Determine the (X, Y) coordinate at the center of the cell enclosing the given text.  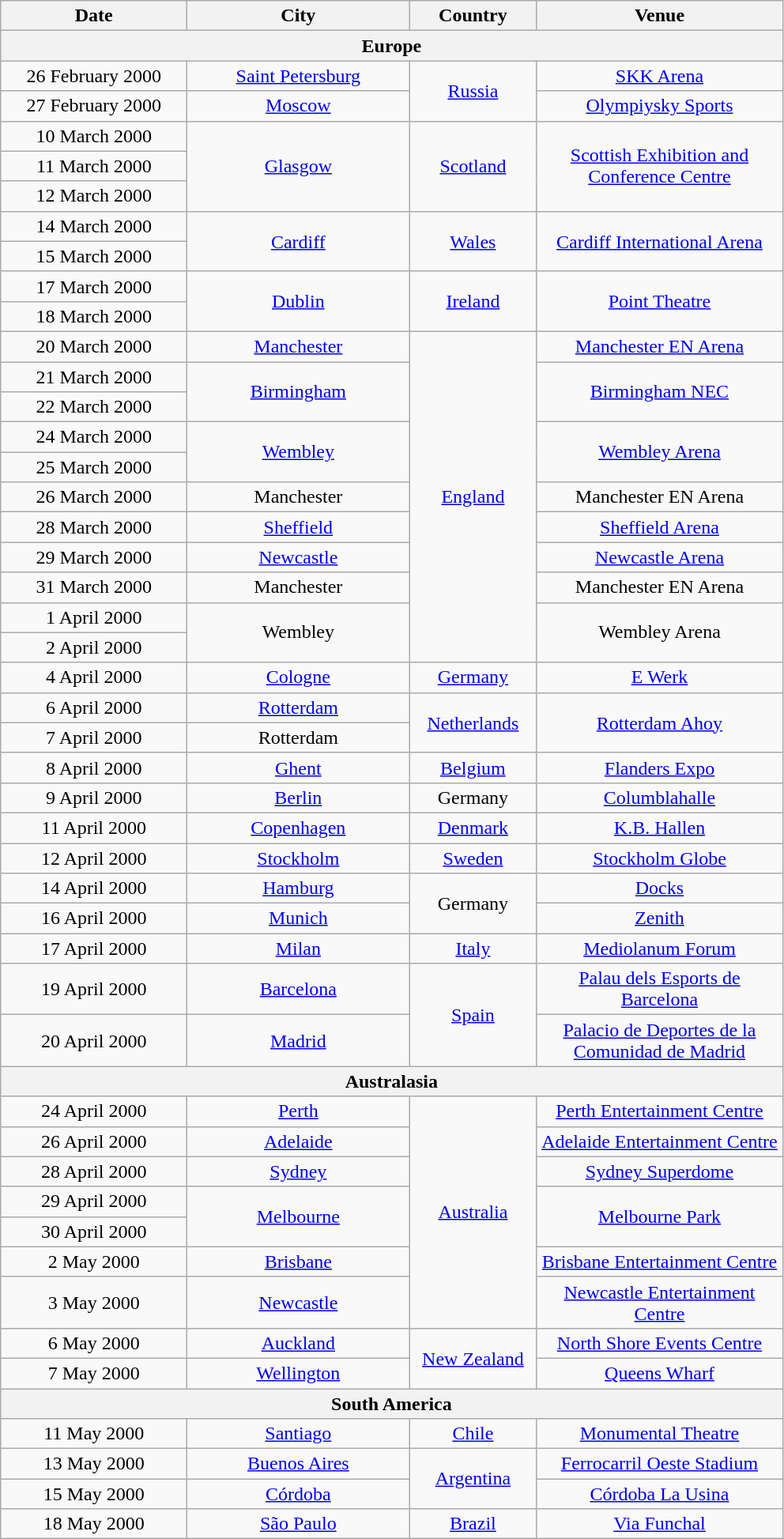
Olympiysky Sports (659, 106)
Adelaide Entertainment Centre (659, 1141)
Scottish Exhibition and Conference Centre (659, 166)
Cologne (299, 677)
21 March 2000 (94, 377)
6 May 2000 (94, 1343)
Sydney (299, 1171)
Italy (473, 949)
Belgium (473, 768)
9 April 2000 (94, 798)
Glasgow (299, 166)
11 March 2000 (94, 166)
26 February 2000 (94, 76)
Córdoba (299, 1494)
6 April 2000 (94, 707)
Berlin (299, 798)
Brisbane Entertainment Centre (659, 1262)
Docks (659, 888)
Brazil (473, 1524)
Saint Petersburg (299, 76)
25 March 2000 (94, 467)
Munich (299, 918)
Queens Wharf (659, 1373)
City (299, 16)
Ghent (299, 768)
Spain (473, 1015)
31 March 2000 (94, 587)
Venue (659, 16)
Point Theatre (659, 301)
2 May 2000 (94, 1262)
29 April 2000 (94, 1201)
24 April 2000 (94, 1111)
14 April 2000 (94, 888)
Via Funchal (659, 1524)
Russia (473, 91)
Sweden (473, 858)
Sydney Superdome (659, 1171)
Cardiff International Arena (659, 241)
Chile (473, 1434)
North Shore Events Centre (659, 1343)
Date (94, 16)
Milan (299, 949)
Wellington (299, 1373)
Columblahalle (659, 798)
Ireland (473, 301)
New Zealand (473, 1358)
Melbourne (299, 1216)
20 March 2000 (94, 346)
22 March 2000 (94, 407)
4 April 2000 (94, 677)
Dublin (299, 301)
Palau dels Esports de Barcelona (659, 990)
Madrid (299, 1040)
Moscow (299, 106)
17 April 2000 (94, 949)
2 April 2000 (94, 647)
26 March 2000 (94, 497)
South America (392, 1403)
18 March 2000 (94, 316)
Auckland (299, 1343)
8 April 2000 (94, 768)
7 May 2000 (94, 1373)
20 April 2000 (94, 1040)
18 May 2000 (94, 1524)
Barcelona (299, 990)
26 April 2000 (94, 1141)
30 April 2000 (94, 1232)
E Werk (659, 677)
15 May 2000 (94, 1494)
Cardiff (299, 241)
14 March 2000 (94, 226)
Birmingham NEC (659, 392)
Copenhagen (299, 828)
1 April 2000 (94, 617)
28 April 2000 (94, 1171)
Buenos Aires (299, 1464)
Newcastle Entertainment Centre (659, 1303)
Australasia (392, 1081)
13 May 2000 (94, 1464)
Ferrocarril Oeste Stadium (659, 1464)
São Paulo (299, 1524)
Brisbane (299, 1262)
12 March 2000 (94, 196)
29 March 2000 (94, 557)
Adelaide (299, 1141)
Country (473, 16)
11 April 2000 (94, 828)
Sheffield Arena (659, 527)
24 March 2000 (94, 437)
Monumental Theatre (659, 1434)
Denmark (473, 828)
K.B. Hallen (659, 828)
15 March 2000 (94, 256)
10 March 2000 (94, 136)
Mediolanum Forum (659, 949)
17 March 2000 (94, 286)
Perth (299, 1111)
Stockholm (299, 858)
Hamburg (299, 888)
7 April 2000 (94, 737)
Wales (473, 241)
Perth Entertainment Centre (659, 1111)
12 April 2000 (94, 858)
28 March 2000 (94, 527)
England (473, 496)
Europe (392, 46)
Zenith (659, 918)
Sheffield (299, 527)
Australia (473, 1213)
Melbourne Park (659, 1216)
11 May 2000 (94, 1434)
Flanders Expo (659, 768)
3 May 2000 (94, 1303)
Newcastle Arena (659, 557)
Stockholm Globe (659, 858)
Córdoba La Usina (659, 1494)
Netherlands (473, 722)
27 February 2000 (94, 106)
16 April 2000 (94, 918)
19 April 2000 (94, 990)
Scotland (473, 166)
Argentina (473, 1479)
Palacio de Deportes de la Comunidad de Madrid (659, 1040)
Rotterdam Ahoy (659, 722)
SKK Arena (659, 76)
Santiago (299, 1434)
Birmingham (299, 392)
